Output the [X, Y] coordinate of the center of the cell containing the given text.  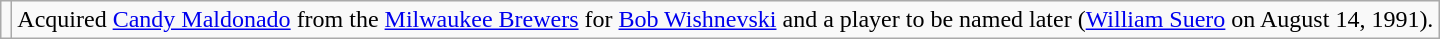
Acquired Candy Maldonado from the Milwaukee Brewers for Bob Wishnevski and a player to be named later (William Suero on August 14, 1991). [726, 20]
